For the text-containing cell, return its midpoint in (X, Y) coordinate format. 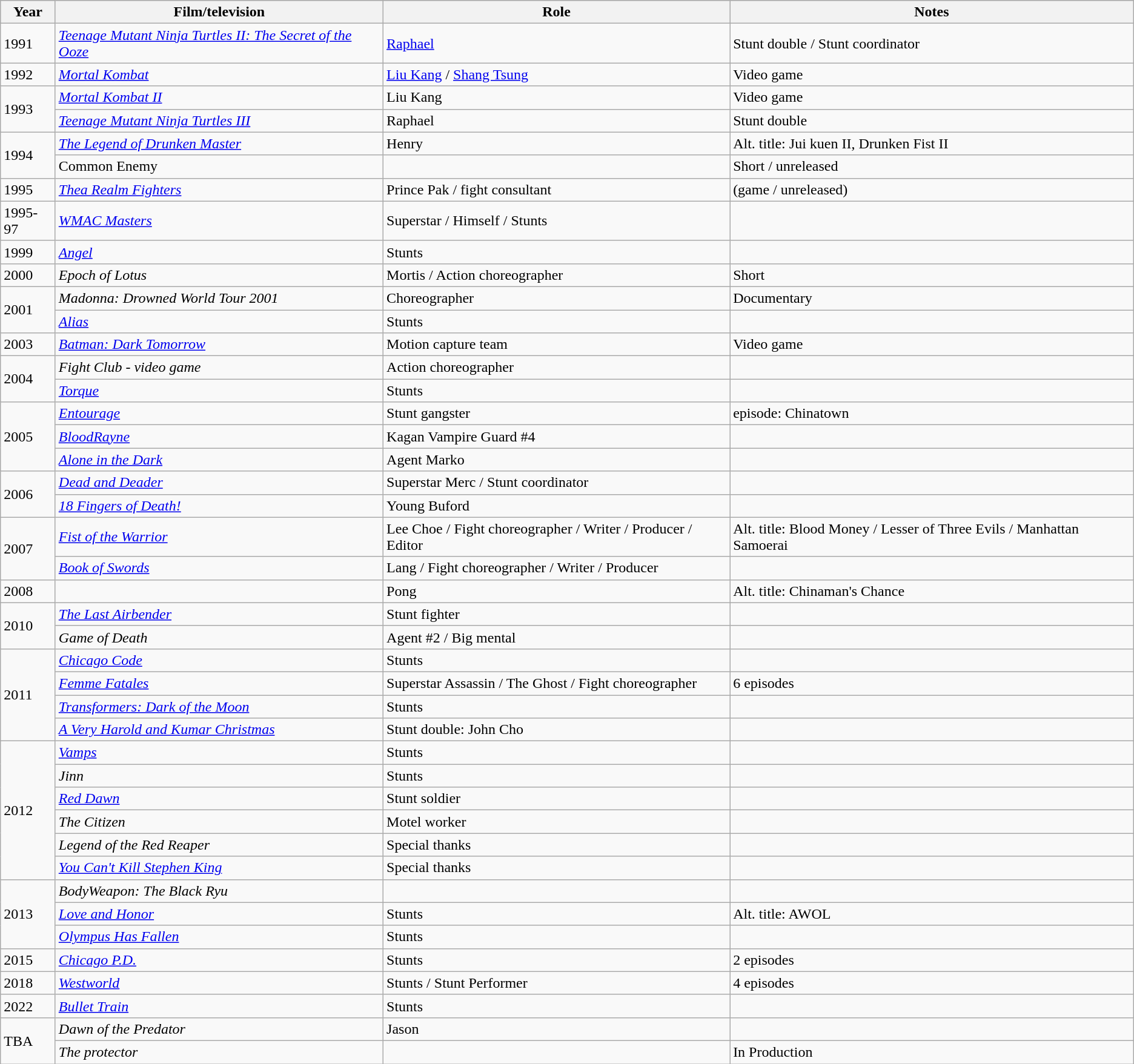
BloodRayne (219, 437)
Mortal Kombat (219, 74)
1994 (28, 155)
Alt. title: Chinaman's Chance (932, 591)
1995-97 (28, 220)
1991 (28, 44)
2000 (28, 275)
Year (28, 12)
2003 (28, 345)
Film/television (219, 12)
Choreographer (557, 298)
Motion capture team (557, 345)
The protector (219, 1052)
Chicago Code (219, 660)
Entourage (219, 414)
Stunt soldier (557, 799)
Torque (219, 391)
Epoch of Lotus (219, 275)
Common Enemy (219, 167)
Batman: Dark Tomorrow (219, 345)
Alt. title: AWOL (932, 914)
Agent Marko (557, 460)
Agent #2 / Big mental (557, 637)
Alt. title: Jui kuen II, Drunken Fist II (932, 144)
Transformers: Dark of the Moon (219, 707)
Superstar Merc / Stunt coordinator (557, 483)
2007 (28, 549)
Kagan Vampire Guard #4 (557, 437)
Fist of the Warrior (219, 537)
Documentary (932, 298)
2013 (28, 914)
Mortal Kombat II (219, 97)
Lang / Fight choreographer / Writer / Producer (557, 568)
Madonna: Drowned World Tour 2001 (219, 298)
18 Fingers of Death! (219, 506)
Teenage Mutant Ninja Turtles II: The Secret of the Ooze (219, 44)
Stunt double / Stunt coordinator (932, 44)
Vamps (219, 753)
Bullet Train (219, 1006)
Mortis / Action choreographer (557, 275)
1993 (28, 109)
1992 (28, 74)
2004 (28, 379)
Red Dawn (219, 799)
Pong (557, 591)
Lee Choe / Fight choreographer / Writer / Producer / Editor (557, 537)
You Can't Kill Stephen King (219, 868)
Henry (557, 144)
Stunts / Stunt Performer (557, 983)
The Legend of Drunken Master (219, 144)
Superstar / Himself / Stunts (557, 220)
2015 (28, 960)
4 episodes (932, 983)
2022 (28, 1006)
The Citizen (219, 822)
Olympus Has Fallen (219, 937)
Dawn of the Predator (219, 1029)
Liu Kang / Shang Tsung (557, 74)
In Production (932, 1052)
Westworld (219, 983)
Game of Death (219, 637)
Stunt double (932, 121)
6 episodes (932, 683)
Alt. title: Blood Money / Lesser of Three Evils / Manhattan Samoerai (932, 537)
A Very Harold and Kumar Christmas (219, 730)
Stunt double: John Cho (557, 730)
2001 (28, 309)
Superstar Assassin / The Ghost / Fight choreographer (557, 683)
Stunt gangster (557, 414)
Role (557, 12)
Legend of the Red Reaper (219, 845)
Young Buford (557, 506)
Alone in the Dark (219, 460)
Liu Kang (557, 97)
2008 (28, 591)
BodyWeapon: The Black Ryu (219, 891)
Alias (219, 322)
episode: Chinatown (932, 414)
Angel (219, 252)
Jinn (219, 776)
2011 (28, 695)
2012 (28, 810)
Short / unreleased (932, 167)
TBA (28, 1040)
1995 (28, 190)
Chicago P.D. (219, 960)
Dead and Deader (219, 483)
Motel worker (557, 822)
Book of Swords (219, 568)
Short (932, 275)
(game / unreleased) (932, 190)
2010 (28, 626)
Notes (932, 12)
2005 (28, 437)
Action choreographer (557, 368)
Prince Pak / fight consultant (557, 190)
Jason (557, 1029)
2 episodes (932, 960)
Fight Club - video game (219, 368)
Thea Realm Fighters (219, 190)
2006 (28, 494)
Femme Fatales (219, 683)
The Last Airbender (219, 614)
Teenage Mutant Ninja Turtles III (219, 121)
Love and Honor (219, 914)
1999 (28, 252)
WMAC Masters (219, 220)
2018 (28, 983)
Stunt fighter (557, 614)
